Output the [X, Y] coordinate of the center of the cell containing the given text.  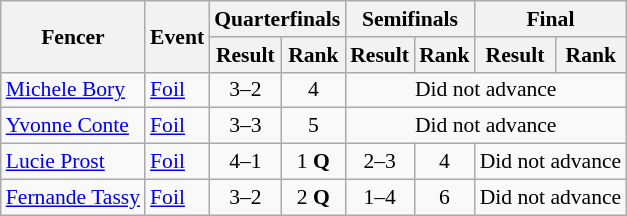
Semifinals [410, 19]
2–3 [380, 162]
Fernande Tassy [73, 197]
Lucie Prost [73, 162]
Yvonne Conte [73, 126]
Fencer [73, 36]
6 [444, 197]
1–4 [380, 197]
3–3 [245, 126]
Quarterfinals [277, 19]
1 Q [314, 162]
5 [314, 126]
Michele Bory [73, 90]
Final [551, 19]
2 Q [314, 197]
Event [177, 36]
4–1 [245, 162]
